Search for the cell housing the specified text and yield its (x, y) center coordinate. 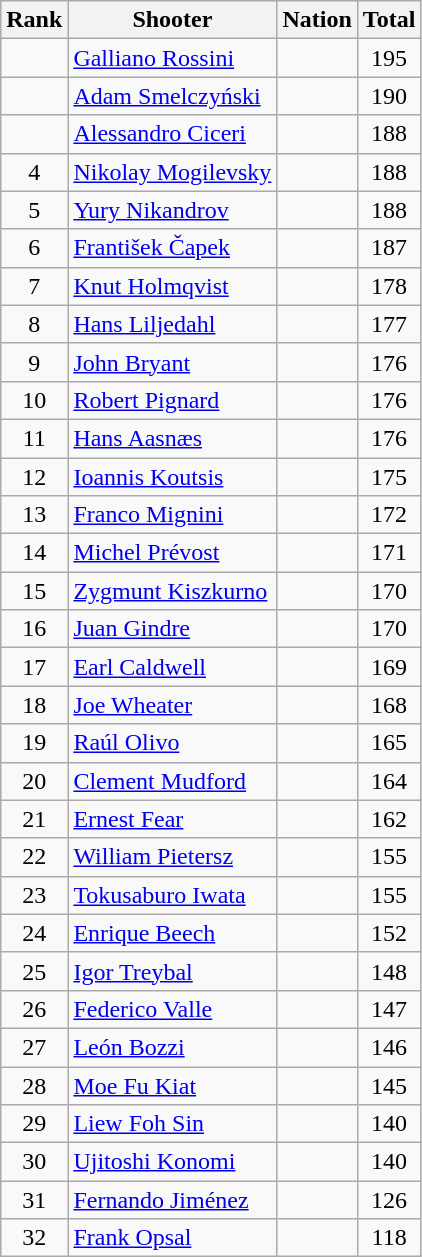
Nikolay Mogilevsky (172, 172)
Adam Smelczyński (172, 96)
10 (34, 400)
František Čapek (172, 248)
27 (34, 1047)
31 (34, 1200)
24 (34, 933)
Fernando Jiménez (172, 1200)
165 (389, 743)
178 (389, 286)
177 (389, 324)
126 (389, 1200)
9 (34, 362)
26 (34, 1009)
152 (389, 933)
Galliano Rossini (172, 58)
8 (34, 324)
19 (34, 743)
Alessandro Ciceri (172, 134)
21 (34, 819)
4 (34, 172)
5 (34, 210)
20 (34, 781)
171 (389, 553)
18 (34, 705)
172 (389, 515)
146 (389, 1047)
John Bryant (172, 362)
118 (389, 1238)
Ioannis Koutsis (172, 477)
Earl Caldwell (172, 667)
León Bozzi (172, 1047)
17 (34, 667)
28 (34, 1085)
6 (34, 248)
Liew Foh Sin (172, 1124)
Knut Holmqvist (172, 286)
190 (389, 96)
Enrique Beech (172, 933)
11 (34, 438)
14 (34, 553)
Raúl Olivo (172, 743)
30 (34, 1162)
Total (389, 20)
Moe Fu Kiat (172, 1085)
168 (389, 705)
22 (34, 857)
29 (34, 1124)
187 (389, 248)
William Pietersz (172, 857)
Ernest Fear (172, 819)
Joe Wheater (172, 705)
175 (389, 477)
169 (389, 667)
Juan Gindre (172, 629)
16 (34, 629)
Rank (34, 20)
Michel Prévost (172, 553)
32 (34, 1238)
Tokusaburo Iwata (172, 895)
13 (34, 515)
Robert Pignard (172, 400)
Shooter (172, 20)
Franco Mignini (172, 515)
195 (389, 58)
7 (34, 286)
25 (34, 971)
145 (389, 1085)
164 (389, 781)
15 (34, 591)
Zygmunt Kiszkurno (172, 591)
Ujitoshi Konomi (172, 1162)
Igor Treybal (172, 971)
Yury Nikandrov (172, 210)
148 (389, 971)
Frank Opsal (172, 1238)
Hans Liljedahl (172, 324)
12 (34, 477)
Federico Valle (172, 1009)
Nation (317, 20)
147 (389, 1009)
Clement Mudford (172, 781)
162 (389, 819)
23 (34, 895)
Hans Aasnæs (172, 438)
